For the text-containing cell, return its midpoint in [X, Y] coordinate format. 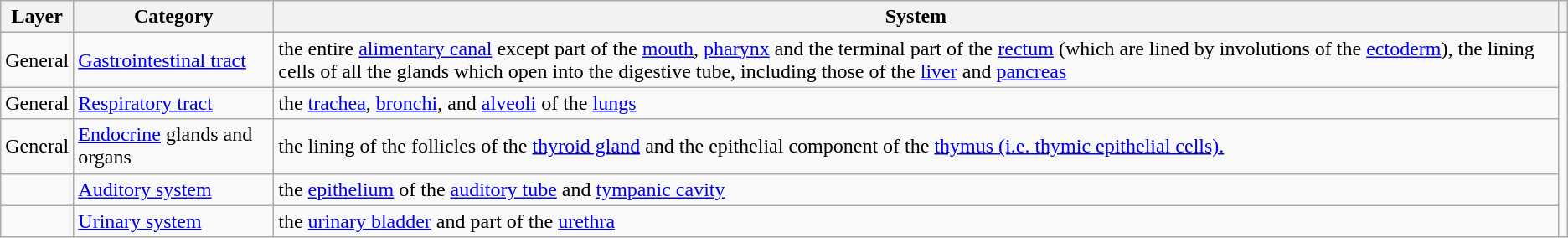
Gastrointestinal tract [174, 60]
Respiratory tract [174, 103]
Layer [37, 17]
Category [174, 17]
Endocrine glands and organs [174, 146]
Urinary system [174, 221]
the lining of the follicles of the thyroid gland and the epithelial component of the thymus (i.e. thymic epithelial cells). [916, 146]
System [916, 17]
the urinary bladder and part of the urethra [916, 221]
Auditory system [174, 189]
the trachea, bronchi, and alveoli of the lungs [916, 103]
the epithelium of the auditory tube and tympanic cavity [916, 189]
